Return [X, Y] of the center of cell containing provided text 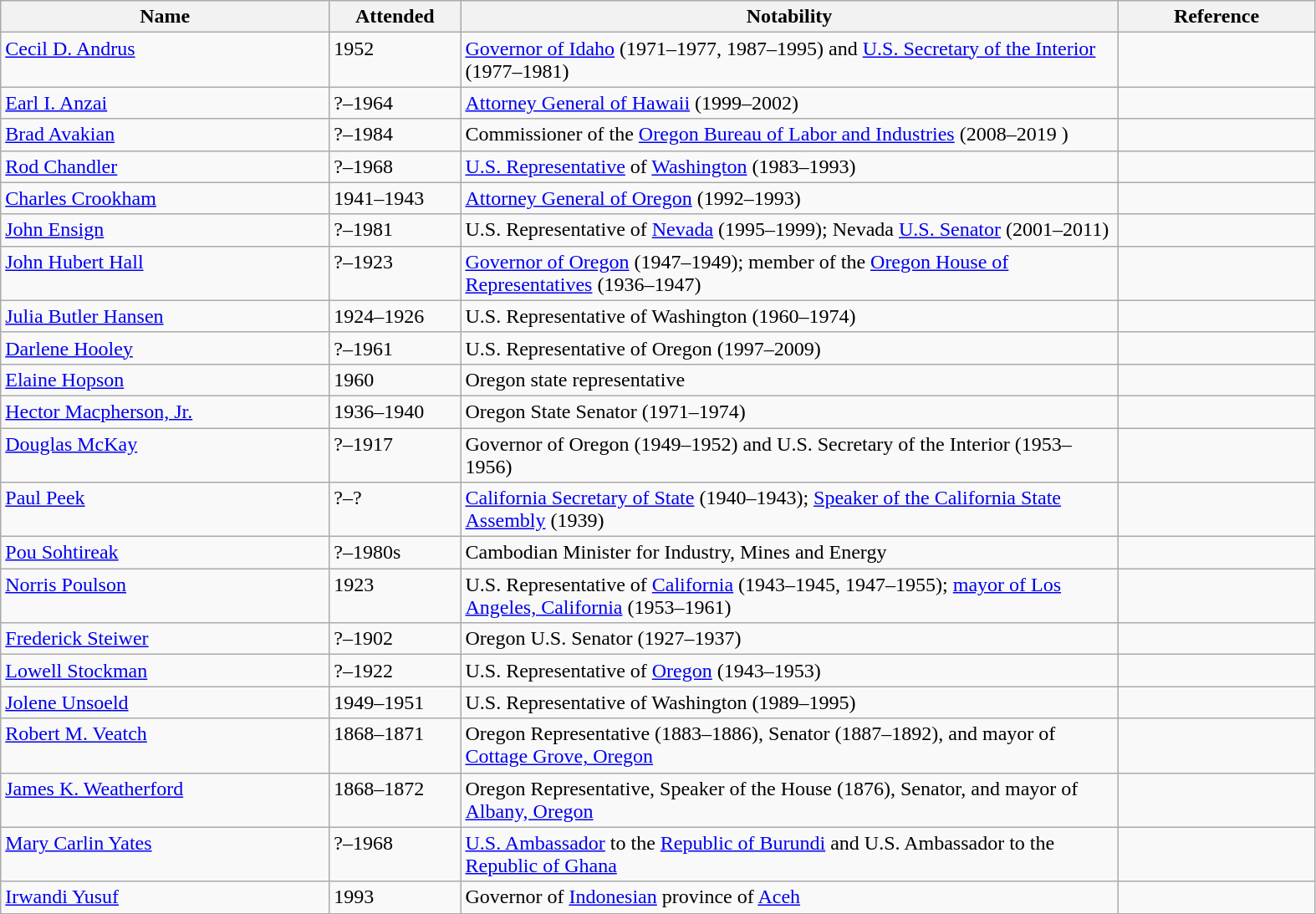
Reference [1217, 17]
?–1902 [395, 639]
1949–1951 [395, 702]
?–1917 [395, 455]
John Ensign [166, 230]
U.S. Representative of Nevada (1995–1999); Nevada U.S. Senator (2001–2011) [789, 230]
Governor of Idaho (1971–1977, 1987–1995) and U.S. Secretary of the Interior (1977–1981) [789, 60]
Attorney General of Oregon (1992–1993) [789, 198]
Cambodian Minister for Industry, Mines and Energy [789, 553]
Pou Sohtireak [166, 553]
Oregon Representative, Speaker of the House (1876), Senator, and mayor of Albany, Oregon [789, 799]
John Hubert Hall [166, 273]
Governor of Oregon (1949–1952) and U.S. Secretary of the Interior (1953–1956) [789, 455]
Notability [789, 17]
Attorney General of Hawaii (1999–2002) [789, 103]
?–1980s [395, 553]
?–1961 [395, 348]
Irwandi Yusuf [166, 897]
Charles Crookham [166, 198]
?–? [395, 510]
Elaine Hopson [166, 380]
Oregon state representative [789, 380]
?–1923 [395, 273]
Norris Poulson [166, 595]
?–1984 [395, 135]
1960 [395, 380]
1868–1872 [395, 799]
1936–1940 [395, 411]
Governor of Indonesian province of Aceh [789, 897]
1923 [395, 595]
U.S. Representative of Washington (1983–1993) [789, 166]
Jolene Unsoeld [166, 702]
Mary Carlin Yates [166, 855]
Hector Macpherson, Jr. [166, 411]
James K. Weatherford [166, 799]
?–1922 [395, 671]
U.S. Representative of California (1943–1945, 1947–1955); mayor of Los Angeles, California (1953–1961) [789, 595]
Oregon U.S. Senator (1927–1937) [789, 639]
Lowell Stockman [166, 671]
U.S. Representative of Washington (1989–1995) [789, 702]
Oregon State Senator (1971–1974) [789, 411]
U.S. Representative of Oregon (1943–1953) [789, 671]
Paul Peek [166, 510]
1952 [395, 60]
Governor of Oregon (1947–1949); member of the Oregon House of Representatives (1936–1947) [789, 273]
Rod Chandler [166, 166]
Commissioner of the Oregon Bureau of Labor and Industries (2008–2019 ) [789, 135]
?–1981 [395, 230]
U.S. Representative of Washington (1960–1974) [789, 316]
1941–1943 [395, 198]
?–1964 [395, 103]
1993 [395, 897]
U.S. Representative of Oregon (1997–2009) [789, 348]
U.S. Ambassador to the Republic of Burundi and U.S. Ambassador to the Republic of Ghana [789, 855]
Robert M. Veatch [166, 746]
Julia Butler Hansen [166, 316]
Cecil D. Andrus [166, 60]
Frederick Steiwer [166, 639]
Oregon Representative (1883–1886), Senator (1887–1892), and mayor of Cottage Grove, Oregon [789, 746]
Name [166, 17]
Darlene Hooley [166, 348]
Attended [395, 17]
1868–1871 [395, 746]
Earl I. Anzai [166, 103]
Douglas McKay [166, 455]
1924–1926 [395, 316]
Brad Avakian [166, 135]
California Secretary of State (1940–1943); Speaker of the California State Assembly (1939) [789, 510]
